From the cell containing the given text, extract its center point as (X, Y) coordinate. 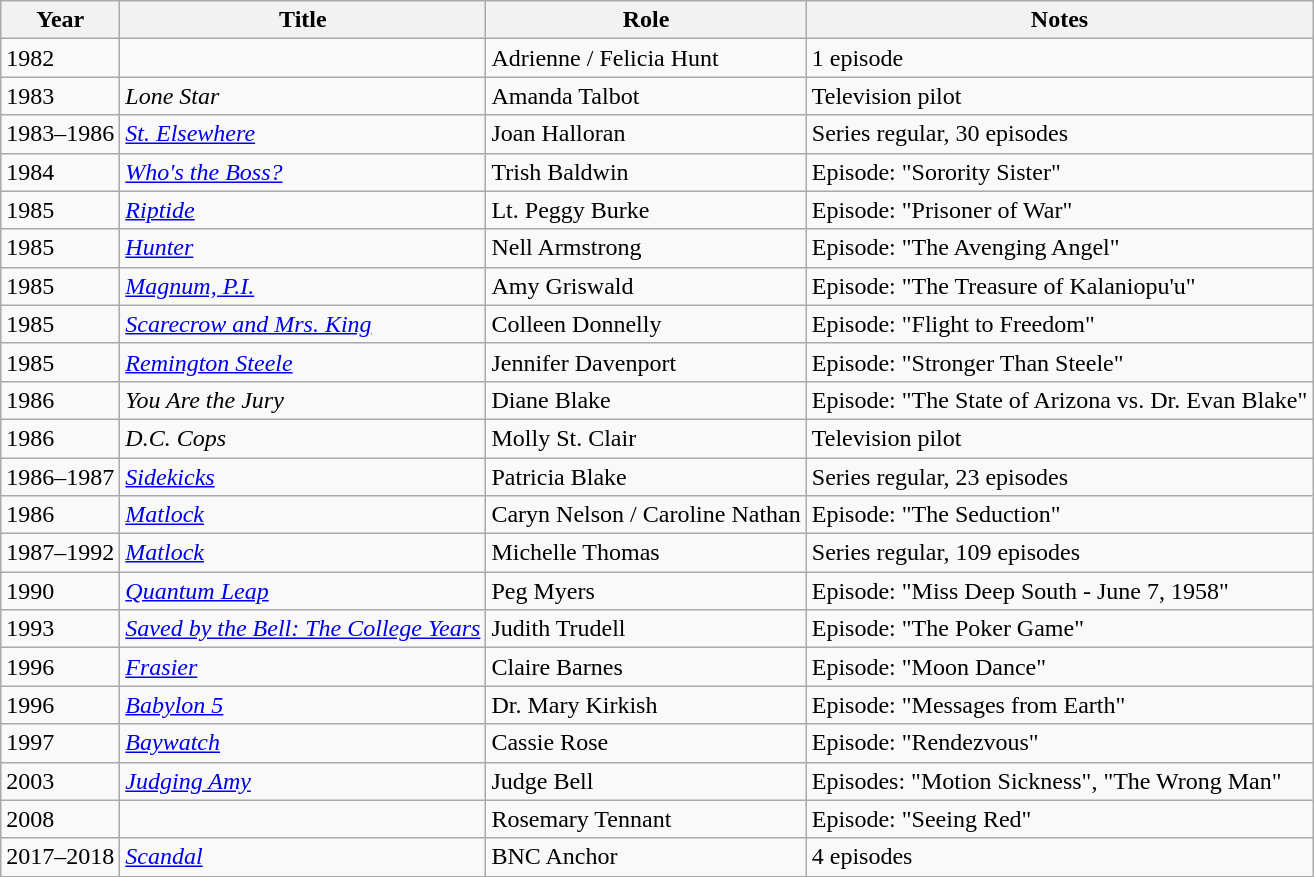
Amy Griswald (646, 286)
Molly St. Clair (646, 438)
Baywatch (303, 743)
Diane Blake (646, 400)
Episode: "Messages from Earth" (1060, 705)
Hunter (303, 248)
Episodes: "Motion Sickness", "The Wrong Man" (1060, 781)
Quantum Leap (303, 591)
Episode: "The Avenging Angel" (1060, 248)
Amanda Talbot (646, 96)
Claire Barnes (646, 667)
Lt. Peggy Burke (646, 210)
2008 (60, 819)
Frasier (303, 667)
Role (646, 20)
Year (60, 20)
Episode: "The State of Arizona vs. Dr. Evan Blake" (1060, 400)
Saved by the Bell: The College Years (303, 629)
2003 (60, 781)
Judge Bell (646, 781)
Notes (1060, 20)
Adrienne / Felicia Hunt (646, 58)
Scandal (303, 857)
Episode: "Rendezvous" (1060, 743)
Joan Halloran (646, 134)
Sidekicks (303, 477)
1984 (60, 172)
Title (303, 20)
Episode: "Flight to Freedom" (1060, 324)
St. Elsewhere (303, 134)
Remington Steele (303, 362)
Trish Baldwin (646, 172)
Episode: "Miss Deep South - June 7, 1958" (1060, 591)
1997 (60, 743)
Peg Myers (646, 591)
1982 (60, 58)
Judith Trudell (646, 629)
Who's the Boss? (303, 172)
Episode: "Seeing Red" (1060, 819)
BNC Anchor (646, 857)
1993 (60, 629)
Series regular, 30 episodes (1060, 134)
1990 (60, 591)
Magnum, P.I. (303, 286)
4 episodes (1060, 857)
Episode: "The Treasure of Kalaniopu'u" (1060, 286)
Episode: "Sorority Sister" (1060, 172)
Cassie Rose (646, 743)
Dr. Mary Kirkish (646, 705)
Series regular, 23 episodes (1060, 477)
1 episode (1060, 58)
1983–1986 (60, 134)
Judging Amy (303, 781)
Riptide (303, 210)
Episode: "The Poker Game" (1060, 629)
Rosemary Tennant (646, 819)
Episode: "Stronger Than Steele" (1060, 362)
Nell Armstrong (646, 248)
Caryn Nelson / Caroline Nathan (646, 515)
Episode: "Prisoner of War" (1060, 210)
Scarecrow and Mrs. King (303, 324)
Michelle Thomas (646, 553)
Patricia Blake (646, 477)
1986–1987 (60, 477)
2017–2018 (60, 857)
Series regular, 109 episodes (1060, 553)
Lone Star (303, 96)
D.C. Cops (303, 438)
1983 (60, 96)
1987–1992 (60, 553)
Colleen Donnelly (646, 324)
Jennifer Davenport (646, 362)
Episode: "Moon Dance" (1060, 667)
You Are the Jury (303, 400)
Episode: "The Seduction" (1060, 515)
Babylon 5 (303, 705)
